Capture the cell that displays the provided text and extract its [x, y] central coordinate. 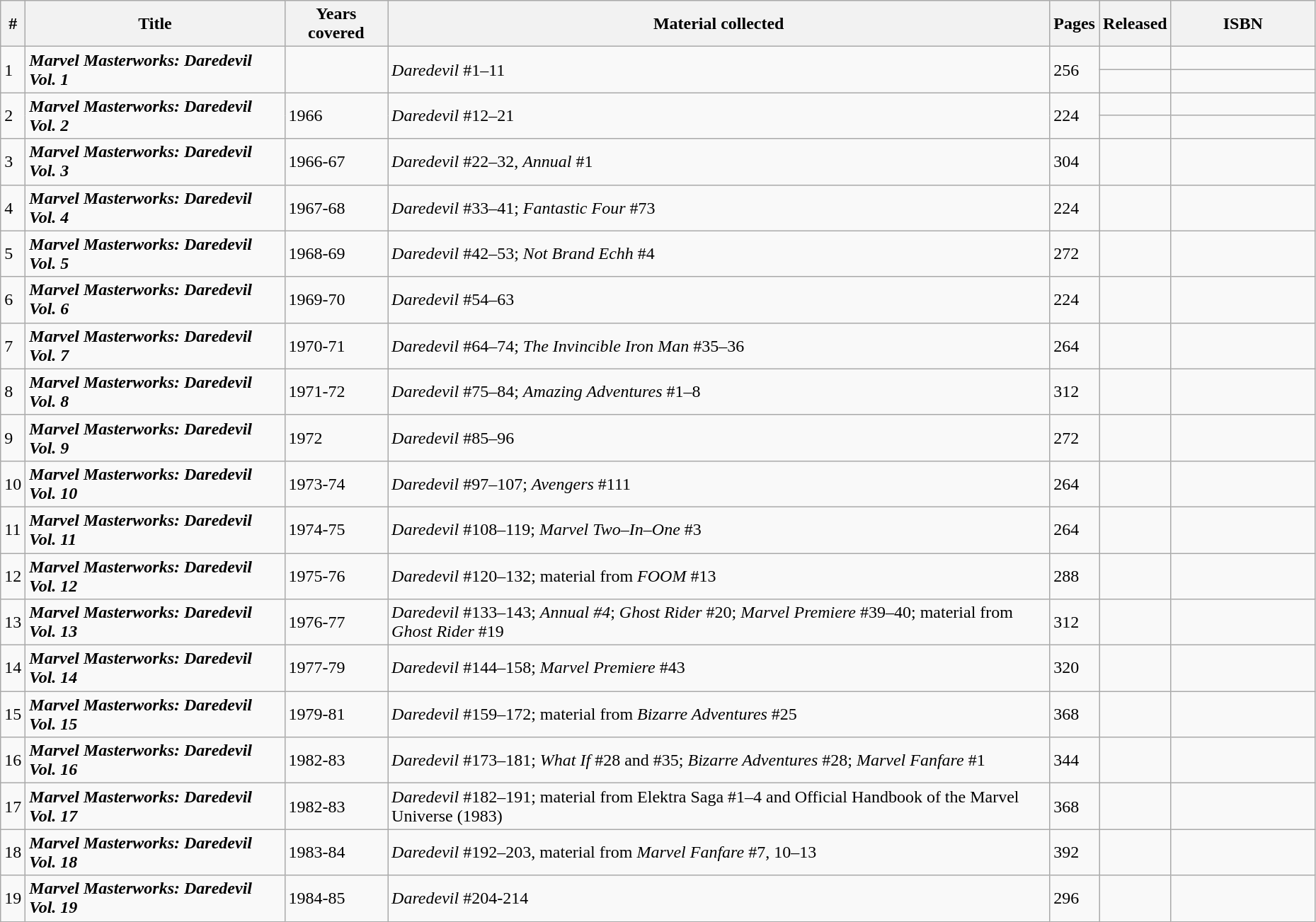
Daredevil #192–203, material from Marvel Fanfare #7, 10–13 [719, 852]
1974-75 [336, 529]
Daredevil #42–53; Not Brand Echh #4 [719, 253]
1975-76 [336, 576]
1977-79 [336, 668]
392 [1075, 852]
Marvel Masterworks: Daredevil Vol. 13 [155, 623]
256 [1075, 69]
1971-72 [336, 392]
1984-85 [336, 899]
Marvel Masterworks: Daredevil Vol. 18 [155, 852]
Daredevil #64–74; The Invincible Iron Man #35–36 [719, 345]
Marvel Masterworks: Daredevil Vol. 12 [155, 576]
Marvel Masterworks: Daredevil Vol. 10 [155, 484]
Marvel Masterworks: Daredevil Vol. 2 [155, 116]
1976-77 [336, 623]
Marvel Masterworks: Daredevil Vol. 17 [155, 807]
16 [13, 760]
Pages [1075, 24]
Marvel Masterworks: Daredevil Vol. 5 [155, 253]
13 [13, 623]
320 [1075, 668]
# [13, 24]
1970-71 [336, 345]
Daredevil #22–32, Annual #1 [719, 161]
Daredevil #75–84; Amazing Adventures #1–8 [719, 392]
15 [13, 715]
4 [13, 208]
1966-67 [336, 161]
Daredevil #54–63 [719, 300]
1967-68 [336, 208]
344 [1075, 760]
1968-69 [336, 253]
10 [13, 484]
Marvel Masterworks: Daredevil Vol. 16 [155, 760]
17 [13, 807]
Daredevil #85–96 [719, 437]
1966 [336, 116]
11 [13, 529]
1973-74 [336, 484]
Daredevil #120–132; material from FOOM #13 [719, 576]
Marvel Masterworks: Daredevil Vol. 7 [155, 345]
Daredevil #33–41; Fantastic Four #73 [719, 208]
Daredevil #182–191; material from Elektra Saga #1–4 and Official Handbook of the Marvel Universe (1983) [719, 807]
1979-81 [336, 715]
Marvel Masterworks: Daredevil Vol. 1 [155, 69]
Daredevil #1–11 [719, 69]
304 [1075, 161]
Title [155, 24]
2 [13, 116]
Daredevil #108–119; Marvel Two–In–One #3 [719, 529]
ISBN [1243, 24]
9 [13, 437]
8 [13, 392]
7 [13, 345]
Marvel Masterworks: Daredevil Vol. 14 [155, 668]
18 [13, 852]
288 [1075, 576]
Daredevil #173–181; What If #28 and #35; Bizarre Adventures #28; Marvel Fanfare #1 [719, 760]
Marvel Masterworks: Daredevil Vol. 6 [155, 300]
1983-84 [336, 852]
3 [13, 161]
14 [13, 668]
19 [13, 899]
Marvel Masterworks: Daredevil Vol. 8 [155, 392]
Daredevil #204-214 [719, 899]
Marvel Masterworks: Daredevil Vol. 11 [155, 529]
1 [13, 69]
Marvel Masterworks: Daredevil Vol. 4 [155, 208]
Released [1135, 24]
Years covered [336, 24]
Marvel Masterworks: Daredevil Vol. 9 [155, 437]
12 [13, 576]
Material collected [719, 24]
1972 [336, 437]
Marvel Masterworks: Daredevil Vol. 3 [155, 161]
Marvel Masterworks: Daredevil Vol. 15 [155, 715]
6 [13, 300]
Daredevil #144–158; Marvel Premiere #43 [719, 668]
1969-70 [336, 300]
Daredevil #97–107; Avengers #111 [719, 484]
296 [1075, 899]
Marvel Masterworks: Daredevil Vol. 19 [155, 899]
5 [13, 253]
Daredevil #159–172; material from Bizarre Adventures #25 [719, 715]
Daredevil #12–21 [719, 116]
Daredevil #133–143; Annual #4; Ghost Rider #20; Marvel Premiere #39–40; material from Ghost Rider #19 [719, 623]
